Provide the [x, y] coordinate of the cell's center where the given text is located.  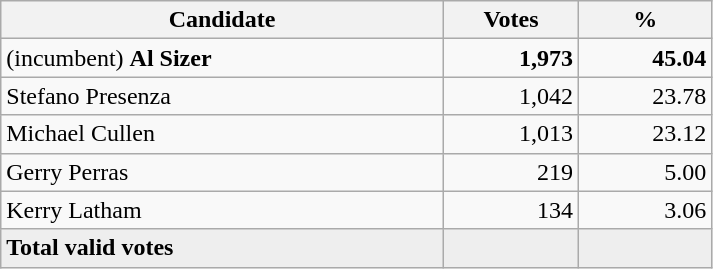
Candidate [222, 20]
Kerry Latham [222, 210]
(incumbent) Al Sizer [222, 58]
134 [510, 210]
1,013 [510, 134]
Gerry Perras [222, 172]
Michael Cullen [222, 134]
% [646, 20]
3.06 [646, 210]
1,042 [510, 96]
23.78 [646, 96]
45.04 [646, 58]
1,973 [510, 58]
23.12 [646, 134]
219 [510, 172]
Stefano Presenza [222, 96]
Votes [510, 20]
5.00 [646, 172]
Total valid votes [222, 248]
